Search for the cell housing the specified text and yield its (X, Y) center coordinate. 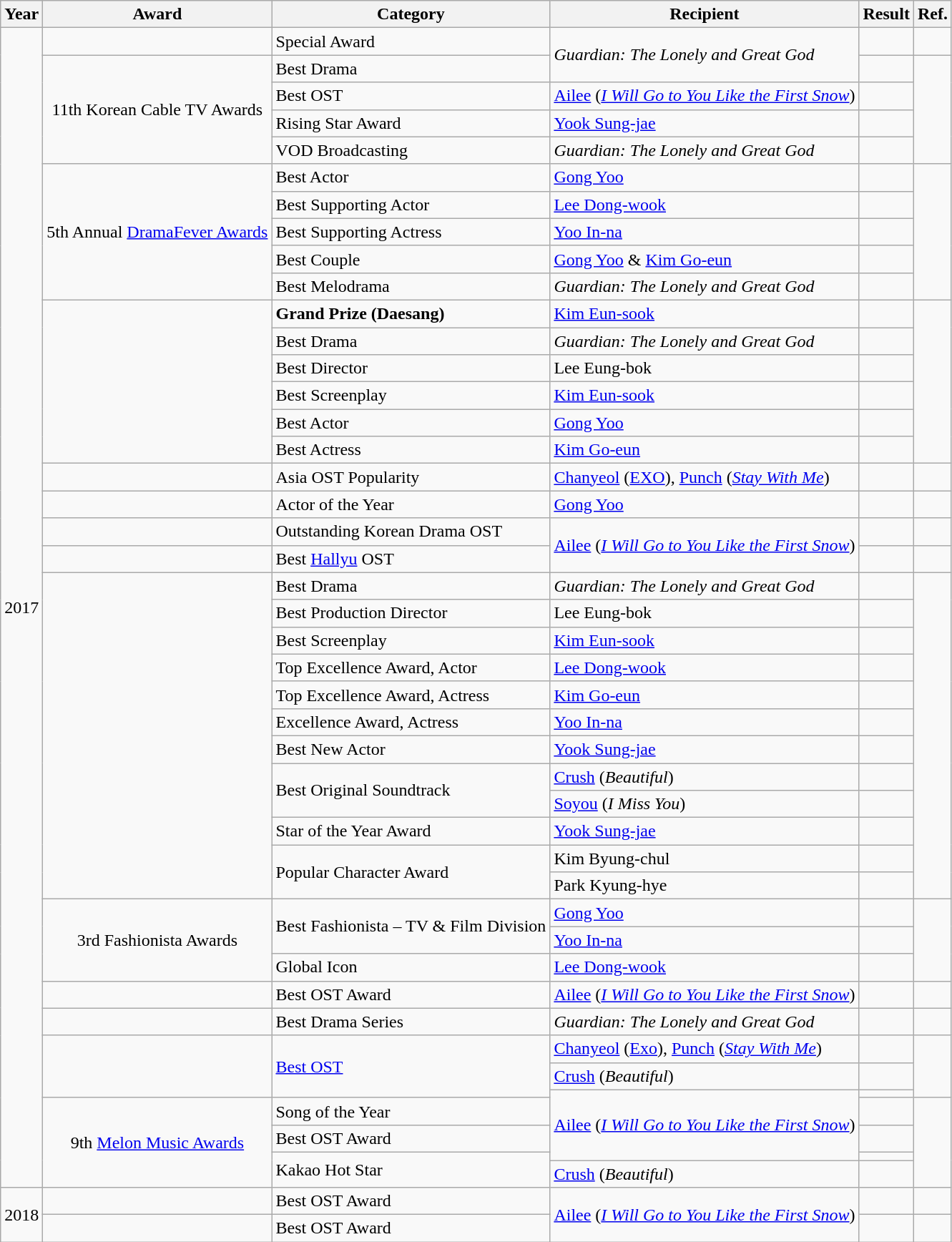
3rd Fashionista Awards (157, 940)
Kim Byung-chul (705, 859)
Best Hallyu OST (411, 559)
Year (21, 14)
Best Actress (411, 450)
Star of the Year Award (411, 831)
2017 (21, 608)
5th Annual DramaFever Awards (157, 232)
Chanyeol (Exo), Punch (Stay With Me) (705, 1049)
Actor of the Year (411, 504)
Award (157, 14)
Global Icon (411, 967)
Best Couple (411, 259)
Song of the Year (411, 1111)
Popular Character Award (411, 872)
9th Melon Music Awards (157, 1142)
2018 (21, 1215)
Special Award (411, 41)
Recipient (705, 14)
Kakao Hot Star (411, 1169)
Grand Prize (Daesang) (411, 313)
Soyou (I Miss You) (705, 804)
Category (411, 14)
Gong Yoo & Kim Go-eun (705, 259)
Outstanding Korean Drama OST (411, 532)
Result (886, 14)
Best Drama Series (411, 1022)
VOD Broadcasting (411, 150)
Best Production Director (411, 613)
Top Excellence Award, Actress (411, 695)
Asia OST Popularity (411, 477)
Excellence Award, Actress (411, 722)
Best New Actor (411, 749)
Rising Star Award (411, 123)
Chanyeol (EXO), Punch (Stay With Me) (705, 477)
Best Supporting Actress (411, 232)
Ref. (933, 14)
Best Melodrama (411, 286)
Top Excellence Award, Actor (411, 668)
11th Korean Cable TV Awards (157, 109)
Best Director (411, 368)
Best Fashionista – TV & Film Division (411, 926)
Best Supporting Actor (411, 205)
Park Kyung-hye (705, 886)
Best Original Soundtrack (411, 790)
